Output the (X, Y) coordinate of the center of the cell containing the given text.  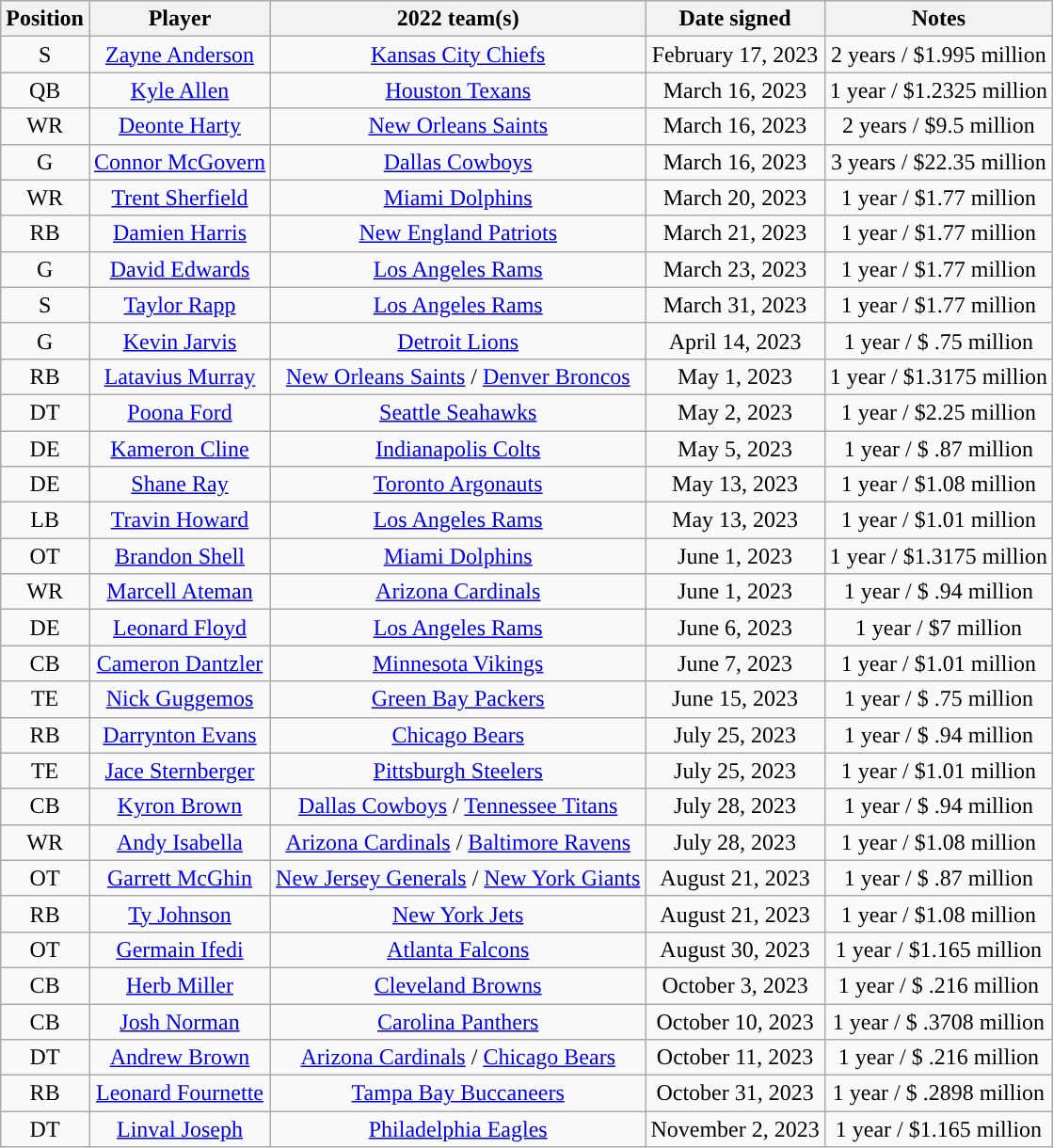
October 10, 2023 (735, 1021)
Cameron Dantzler (179, 663)
Green Bay Packers (458, 699)
March 31, 2023 (735, 305)
New Orleans Saints (458, 126)
Herb Miller (179, 985)
Minnesota Vikings (458, 663)
Arizona Cardinals / Baltimore Ravens (458, 842)
Philadelphia Eagles (458, 1129)
Marcell Ateman (179, 592)
Ty Johnson (179, 914)
Andrew Brown (179, 1058)
Linval Joseph (179, 1129)
Houston Texans (458, 90)
Taylor Rapp (179, 305)
Josh Norman (179, 1021)
Latavius Murray (179, 376)
Carolina Panthers (458, 1021)
2 years / $9.5 million (938, 126)
1 year / $1.2325 million (938, 90)
August 30, 2023 (735, 949)
March 21, 2023 (735, 233)
Damien Harris (179, 233)
October 3, 2023 (735, 985)
Detroit Lions (458, 341)
Leonard Floyd (179, 628)
New Jersey Generals / New York Giants (458, 878)
Pittsburgh Steelers (458, 771)
LB (45, 520)
Trent Sherfield (179, 198)
David Edwards (179, 269)
2022 team(s) (458, 19)
3 years / $22.35 million (938, 162)
1 year / $2.25 million (938, 412)
Deonte Harty (179, 126)
Poona Ford (179, 412)
Kyle Allen (179, 90)
May 2, 2023 (735, 412)
Dallas Cowboys / Tennessee Titans (458, 806)
Atlanta Falcons (458, 949)
Date signed (735, 19)
March 23, 2023 (735, 269)
Nick Guggemos (179, 699)
Arizona Cardinals (458, 592)
Leonard Fournette (179, 1093)
March 20, 2023 (735, 198)
Kevin Jarvis (179, 341)
Notes (938, 19)
November 2, 2023 (735, 1129)
Toronto Argonauts (458, 485)
2 years / $1.995 million (938, 55)
June 7, 2023 (735, 663)
Indianapolis Colts (458, 449)
Darrynton Evans (179, 735)
Brandon Shell (179, 556)
New Orleans Saints / Denver Broncos (458, 376)
April 14, 2023 (735, 341)
QB (45, 90)
Kyron Brown (179, 806)
June 15, 2023 (735, 699)
May 1, 2023 (735, 376)
Position (45, 19)
1 year / $ .3708 million (938, 1021)
Dallas Cowboys (458, 162)
New York Jets (458, 914)
Shane Ray (179, 485)
May 5, 2023 (735, 449)
Cleveland Browns (458, 985)
Andy Isabella (179, 842)
February 17, 2023 (735, 55)
Chicago Bears (458, 735)
Tampa Bay Buccaneers (458, 1093)
1 year / $7 million (938, 628)
Garrett McGhin (179, 878)
Arizona Cardinals / Chicago Bears (458, 1058)
Germain Ifedi (179, 949)
Kansas City Chiefs (458, 55)
Seattle Seahawks (458, 412)
October 11, 2023 (735, 1058)
Jace Sternberger (179, 771)
Kameron Cline (179, 449)
1 year / $ .2898 million (938, 1093)
June 6, 2023 (735, 628)
Player (179, 19)
Travin Howard (179, 520)
New England Patriots (458, 233)
Zayne Anderson (179, 55)
Connor McGovern (179, 162)
October 31, 2023 (735, 1093)
